Extract the [X, Y] coordinate from the center of the cell holding the provided text.  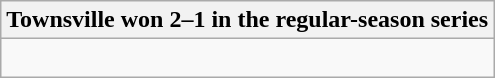
Townsville won 2–1 in the regular-season series [248, 20]
